Detect which cell encompasses the target text, then output its (x, y) center coordinate. 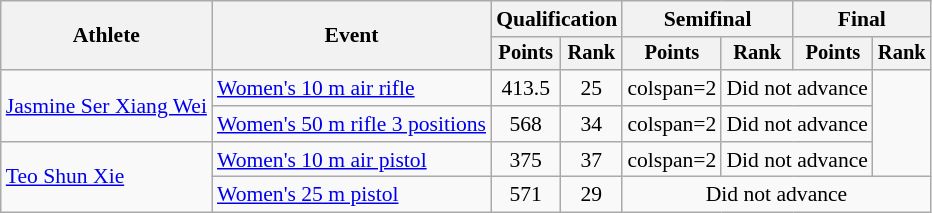
413.5 (526, 88)
Women's 10 m air rifle (352, 88)
Athlete (106, 36)
Final (862, 19)
34 (591, 124)
Women's 25 m pistol (352, 195)
571 (526, 195)
375 (526, 160)
Jasmine Ser Xiang Wei (106, 106)
Women's 50 m rifle 3 positions (352, 124)
Semifinal (708, 19)
Women's 10 m air pistol (352, 160)
29 (591, 195)
Teo Shun Xie (106, 178)
25 (591, 88)
568 (526, 124)
Event (352, 36)
Qualification (556, 19)
37 (591, 160)
